Capture the cell that displays the provided text and extract its (X, Y) central coordinate. 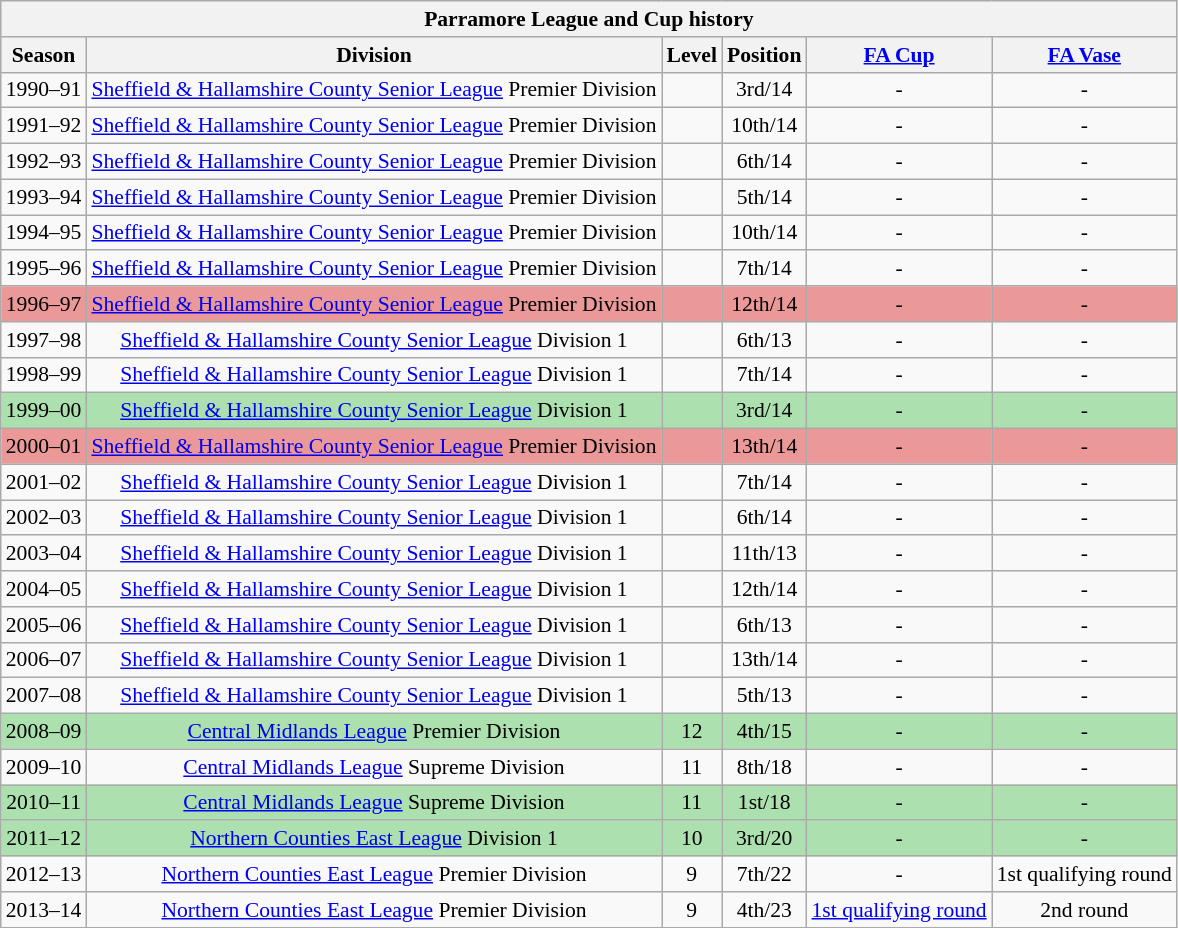
2002–03 (44, 518)
Central Midlands League Premier Division (374, 732)
5th/13 (764, 696)
2004–05 (44, 589)
2001–02 (44, 482)
Division (374, 55)
Northern Counties East League Division 1 (374, 839)
1990–91 (44, 90)
12 (692, 732)
4th/15 (764, 732)
1992–93 (44, 162)
FA Cup (898, 55)
2006–07 (44, 660)
1997–98 (44, 340)
1998–99 (44, 375)
Level (692, 55)
2010–11 (44, 803)
8th/18 (764, 767)
2007–08 (44, 696)
Position (764, 55)
1995–96 (44, 269)
10 (692, 839)
2012–13 (44, 874)
2nd round (1084, 910)
1991–92 (44, 126)
2008–09 (44, 732)
7th/22 (764, 874)
Season (44, 55)
4th/23 (764, 910)
2000–01 (44, 447)
11th/13 (764, 554)
2009–10 (44, 767)
1st/18 (764, 803)
FA Vase (1084, 55)
1999–00 (44, 411)
5th/14 (764, 197)
2003–04 (44, 554)
1996–97 (44, 304)
2011–12 (44, 839)
2013–14 (44, 910)
1994–95 (44, 233)
1993–94 (44, 197)
3rd/20 (764, 839)
2005–06 (44, 625)
Parramore League and Cup history (589, 19)
